Return (X, Y) of the center of cell containing provided text 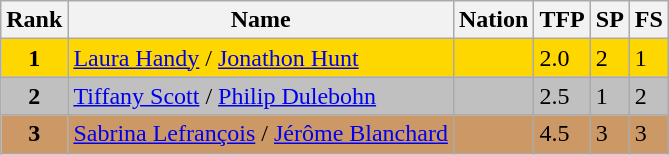
FS (648, 20)
Nation (493, 20)
2.5 (562, 96)
Sabrina Lefrançois / Jérôme Blanchard (261, 134)
Laura Handy / Jonathon Hunt (261, 58)
SP (610, 20)
TFP (562, 20)
Tiffany Scott / Philip Dulebohn (261, 96)
Rank (34, 20)
Name (261, 20)
4.5 (562, 134)
2.0 (562, 58)
